Detect which cell encompasses the target text, then output its [X, Y] center coordinate. 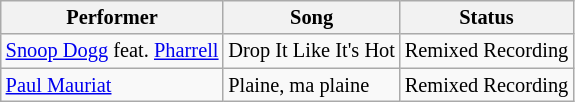
Paul Mauriat [112, 85]
Song [311, 17]
Plaine, ma plaine [311, 85]
Drop It Like It's Hot [311, 51]
Status [486, 17]
Performer [112, 17]
Snoop Dogg feat. Pharrell [112, 51]
